Pinpoint the cell where the given text exists, returning its [x, y] midpoint coordinate. 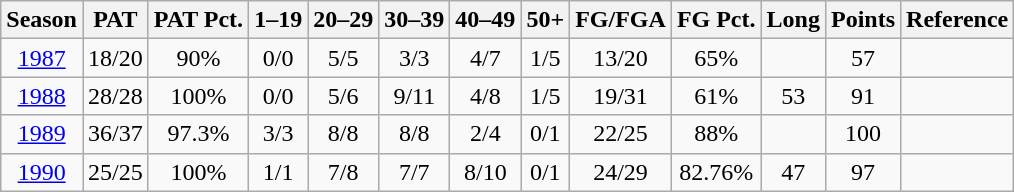
Long [793, 20]
5/6 [344, 96]
Points [862, 20]
50+ [546, 20]
61% [716, 96]
19/31 [621, 96]
1–19 [278, 20]
FG Pct. [716, 20]
1987 [42, 58]
2/4 [486, 134]
25/25 [115, 172]
13/20 [621, 58]
Reference [958, 20]
100 [862, 134]
8/10 [486, 172]
22/25 [621, 134]
91 [862, 96]
30–39 [414, 20]
90% [198, 58]
20–29 [344, 20]
PAT Pct. [198, 20]
1989 [42, 134]
65% [716, 58]
1988 [42, 96]
18/20 [115, 58]
82.76% [716, 172]
88% [716, 134]
5/5 [344, 58]
FG/FGA [621, 20]
4/7 [486, 58]
24/29 [621, 172]
36/37 [115, 134]
40–49 [486, 20]
53 [793, 96]
28/28 [115, 96]
1990 [42, 172]
7/7 [414, 172]
97 [862, 172]
9/11 [414, 96]
1/1 [278, 172]
47 [793, 172]
97.3% [198, 134]
7/8 [344, 172]
Season [42, 20]
4/8 [486, 96]
57 [862, 58]
PAT [115, 20]
